Search for the cell housing the specified text and yield its (x, y) center coordinate. 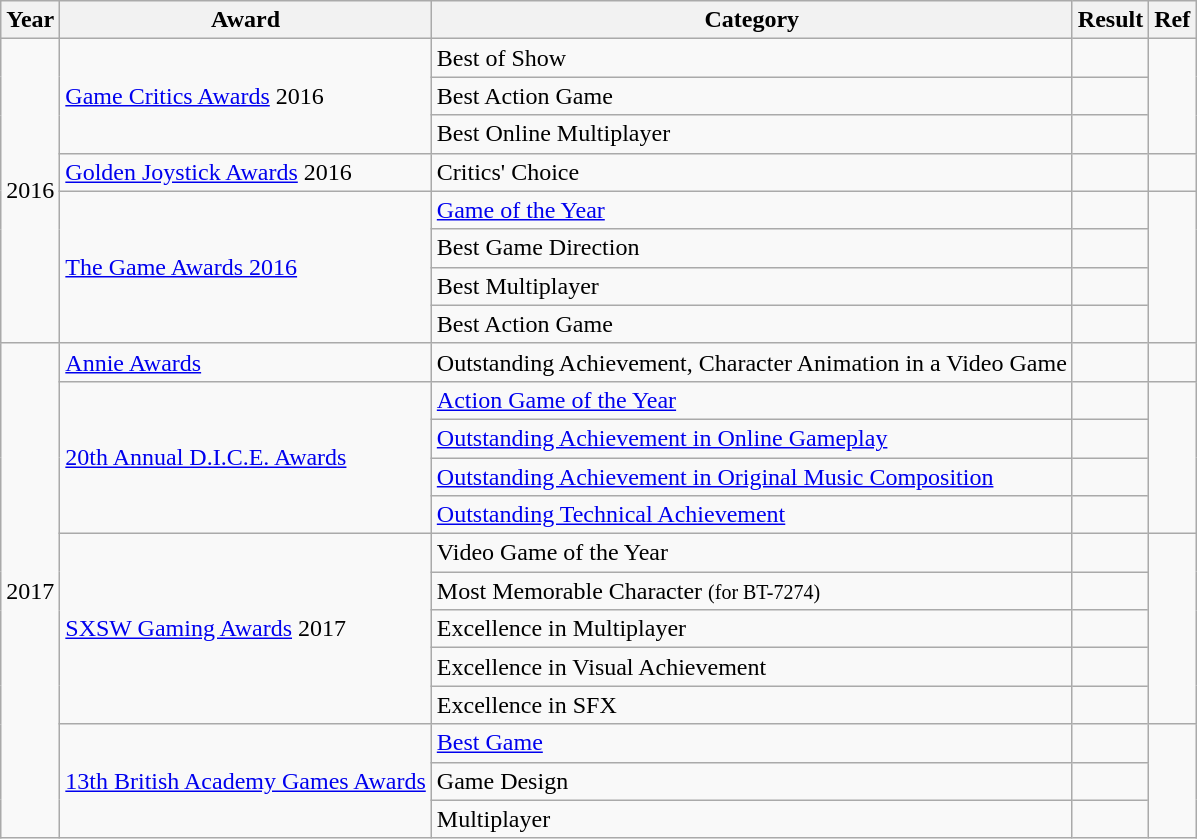
Critics' Choice (752, 172)
Action Game of the Year (752, 400)
13th British Academy Games Awards (246, 781)
SXSW Gaming Awards 2017 (246, 629)
Ref (1172, 20)
The Game Awards 2016 (246, 267)
Best Game (752, 743)
Excellence in Multiplayer (752, 629)
Result (1110, 20)
Annie Awards (246, 362)
Outstanding Technical Achievement (752, 515)
Excellence in SFX (752, 705)
Outstanding Achievement in Online Gameplay (752, 438)
Excellence in Visual Achievement (752, 667)
Video Game of the Year (752, 553)
Best of Show (752, 58)
Award (246, 20)
Game of the Year (752, 210)
Most Memorable Character (for BT-7274) (752, 591)
Best Game Direction (752, 248)
2016 (30, 191)
Game Design (752, 781)
Multiplayer (752, 819)
Best Multiplayer (752, 286)
Game Critics Awards 2016 (246, 96)
Outstanding Achievement, Character Animation in a Video Game (752, 362)
Category (752, 20)
Best Online Multiplayer (752, 134)
Year (30, 20)
Golden Joystick Awards 2016 (246, 172)
Outstanding Achievement in Original Music Composition (752, 477)
2017 (30, 590)
20th Annual D.I.C.E. Awards (246, 457)
